Identify which cell holds the provided text, then report its [X, Y] central coordinate. 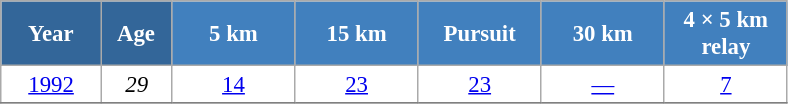
15 km [356, 34]
30 km [602, 34]
14 [234, 85]
— [602, 85]
7 [726, 85]
4 × 5 km relay [726, 34]
5 km [234, 34]
29 [136, 85]
Pursuit [480, 34]
Age [136, 34]
Year [52, 34]
1992 [52, 85]
